Pinpoint the cell where the given text exists, returning its (X, Y) midpoint coordinate. 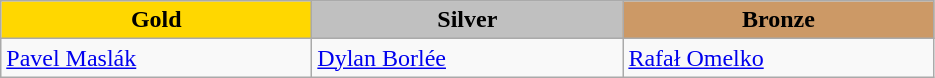
Pavel Maslák (156, 58)
Bronze (778, 20)
Dylan Borlée (468, 58)
Silver (468, 20)
Rafał Omelko (778, 58)
Gold (156, 20)
